Extract the [X, Y] coordinate from the center of the cell holding the provided text.  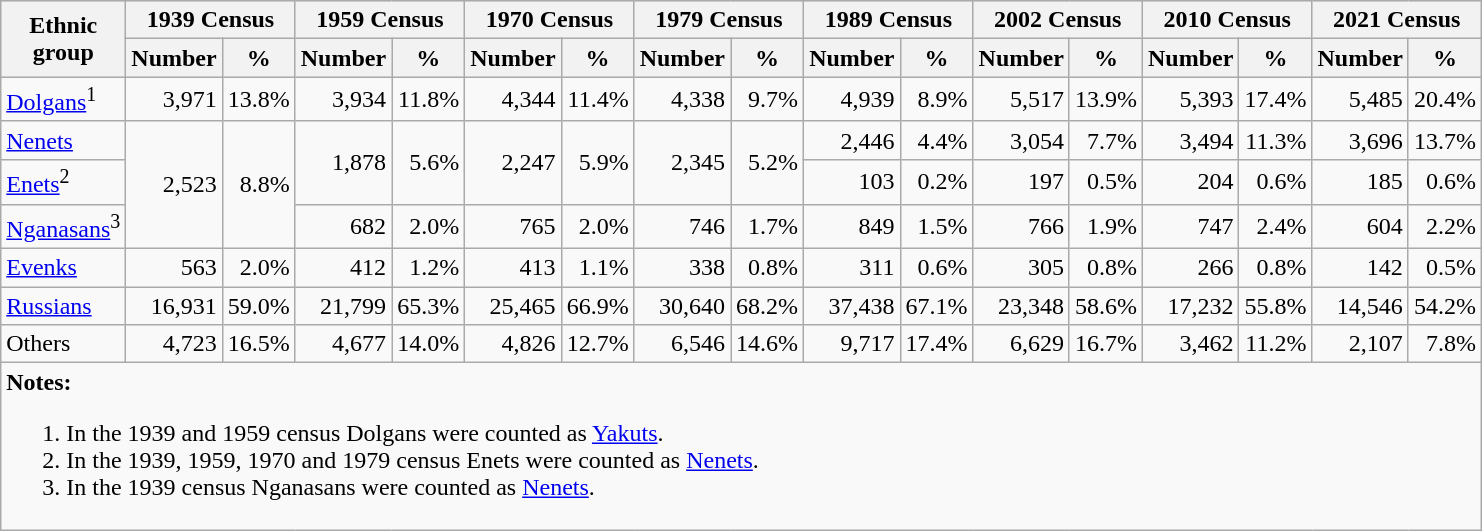
Dolgans1 [64, 100]
Enets2 [64, 182]
67.1% [936, 306]
14.0% [428, 344]
9,717 [852, 344]
13.9% [1106, 100]
1,878 [343, 162]
3,462 [1191, 344]
103 [852, 182]
16,931 [174, 306]
8.9% [936, 100]
1.1% [598, 268]
604 [1360, 226]
Evenks [64, 268]
5,517 [1021, 100]
5.9% [598, 162]
59.0% [258, 306]
2,107 [1360, 344]
1959 Census [380, 20]
2,345 [682, 162]
1.9% [1106, 226]
765 [513, 226]
Ethnicgroup [64, 39]
0.2% [936, 182]
4.4% [936, 140]
58.6% [1106, 306]
5.6% [428, 162]
7.8% [1444, 344]
1979 Census [718, 20]
14.6% [768, 344]
1.2% [428, 268]
12.7% [598, 344]
66.9% [598, 306]
30,640 [682, 306]
37,438 [852, 306]
338 [682, 268]
2021 Census [1396, 20]
849 [852, 226]
2002 Census [1058, 20]
747 [1191, 226]
Nganasans3 [64, 226]
11.2% [1276, 344]
4,723 [174, 344]
5,393 [1191, 100]
2,523 [174, 184]
413 [513, 268]
5,485 [1360, 100]
142 [1360, 268]
412 [343, 268]
11.8% [428, 100]
23,348 [1021, 306]
54.2% [1444, 306]
11.3% [1276, 140]
13.8% [258, 100]
2,446 [852, 140]
21,799 [343, 306]
16.7% [1106, 344]
Nenets [64, 140]
682 [343, 226]
197 [1021, 182]
766 [1021, 226]
3,934 [343, 100]
6,546 [682, 344]
4,826 [513, 344]
2010 Census [1228, 20]
311 [852, 268]
1989 Census [888, 20]
5.2% [768, 162]
13.7% [1444, 140]
3,054 [1021, 140]
4,677 [343, 344]
20.4% [1444, 100]
204 [1191, 182]
2,247 [513, 162]
68.2% [768, 306]
746 [682, 226]
3,696 [1360, 140]
2.4% [1276, 226]
14,546 [1360, 306]
Russians [64, 306]
305 [1021, 268]
266 [1191, 268]
65.3% [428, 306]
55.8% [1276, 306]
16.5% [258, 344]
25,465 [513, 306]
1970 Census [550, 20]
1.7% [768, 226]
7.7% [1106, 140]
17,232 [1191, 306]
185 [1360, 182]
3,971 [174, 100]
4,338 [682, 100]
11.4% [598, 100]
4,344 [513, 100]
1.5% [936, 226]
3,494 [1191, 140]
6,629 [1021, 344]
4,939 [852, 100]
8.8% [258, 184]
563 [174, 268]
2.2% [1444, 226]
9.7% [768, 100]
1939 Census [210, 20]
Others [64, 344]
